Search for the cell housing the specified text and yield its (X, Y) center coordinate. 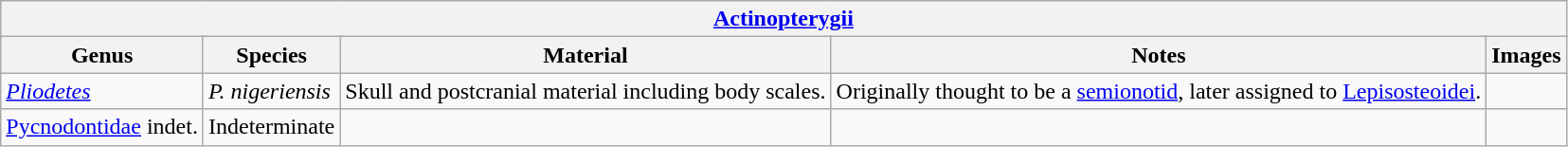
Pycnodontidae indet. (102, 127)
Notes (1159, 55)
Indeterminate (271, 127)
Images (1526, 55)
Actinopterygii (784, 19)
Skull and postcranial material including body scales. (586, 91)
Species (271, 55)
P. nigeriensis (271, 91)
Material (586, 55)
Originally thought to be a semionotid, later assigned to Lepisosteoidei. (1159, 91)
Genus (102, 55)
Pliodetes (102, 91)
